Pinpoint the cell where the given text exists, returning its (x, y) midpoint coordinate. 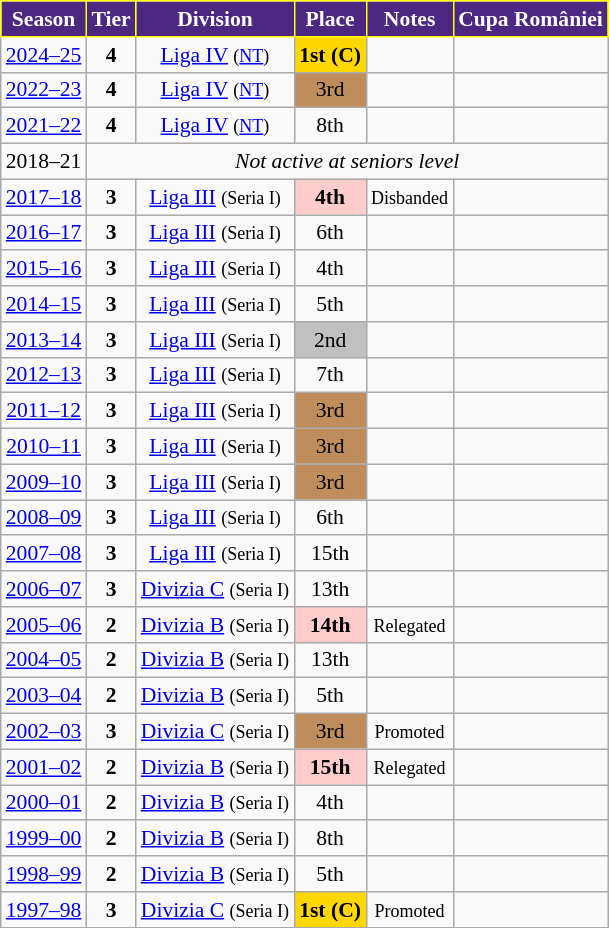
2007–08 (44, 554)
2003–04 (44, 696)
2018–21 (44, 162)
Place (330, 19)
2000–01 (44, 803)
2004–05 (44, 660)
Notes (410, 19)
2016–17 (44, 233)
2014–15 (44, 304)
2nd (330, 340)
2005–06 (44, 625)
2001–02 (44, 767)
2015–16 (44, 269)
2010–11 (44, 447)
1998–99 (44, 874)
Cupa României (530, 19)
2021–22 (44, 126)
Tier (110, 19)
7th (330, 375)
Disbanded (410, 197)
1999–00 (44, 839)
2002–03 (44, 732)
2012–13 (44, 375)
Season (44, 19)
2011–12 (44, 411)
2022–23 (44, 90)
2009–10 (44, 482)
2017–18 (44, 197)
2006–07 (44, 589)
2013–14 (44, 340)
2008–09 (44, 518)
1997–98 (44, 910)
Division (215, 19)
Not active at seniors level (346, 162)
14th (330, 625)
2024–25 (44, 55)
